Search for the cell housing the specified text and yield its (x, y) center coordinate. 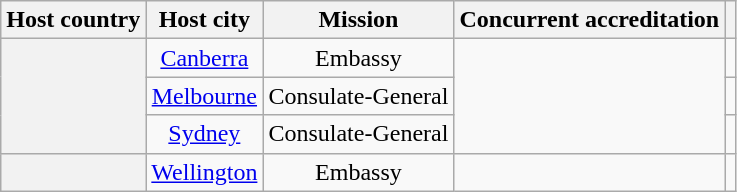
Host city (204, 20)
Host country (74, 20)
Wellington (204, 172)
Concurrent accreditation (590, 20)
Canberra (204, 58)
Sydney (204, 134)
Melbourne (204, 96)
Mission (358, 20)
